Extract the [X, Y] coordinate from the center of the cell holding the provided text.  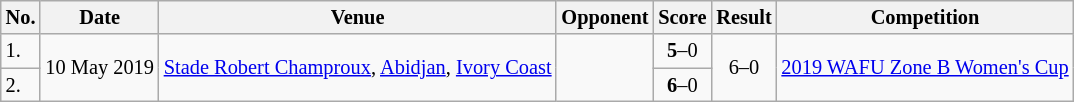
Stade Robert Champroux, Abidjan, Ivory Coast [358, 68]
Competition [926, 17]
Date [99, 17]
2019 WAFU Zone B Women's Cup [926, 68]
Score [682, 17]
Result [744, 17]
10 May 2019 [99, 68]
Opponent [604, 17]
1. [21, 51]
2. [21, 85]
Venue [358, 17]
No. [21, 17]
5–0 [682, 51]
